Return the (x, y) coordinate for the center point of the cell that contains the specified text.  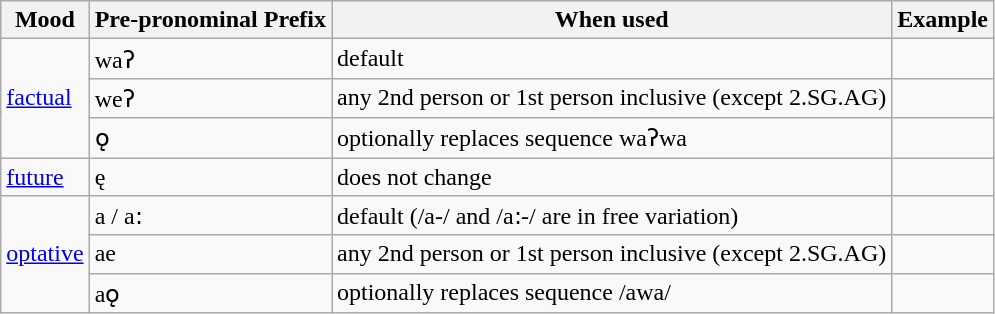
factual (45, 98)
weʔ (210, 98)
optative (45, 254)
does not change (612, 177)
a / a꞉ (210, 216)
Pre-pronominal Prefix (210, 20)
Mood (45, 20)
When used (612, 20)
ę (210, 177)
future (45, 177)
optionally replaces sequence /awa/ (612, 293)
aǫ (210, 293)
ǫ (210, 138)
waʔ (210, 59)
optionally replaces sequence waʔwa (612, 138)
ae (210, 254)
default (/a-/ and /a꞉-/ are in free variation) (612, 216)
Example (943, 20)
default (612, 59)
